Return (X, Y) of the center of cell containing provided text 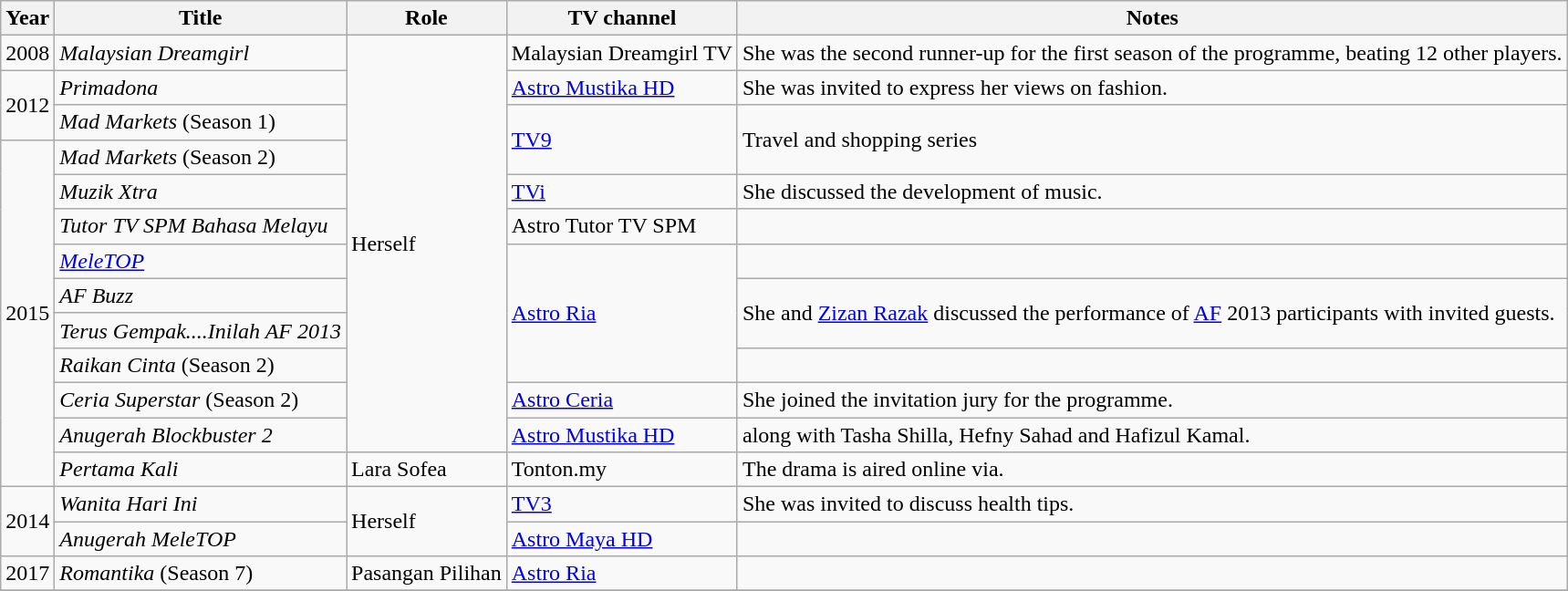
She joined the invitation jury for the programme. (1152, 399)
Tutor TV SPM Bahasa Melayu (201, 226)
Romantika (Season 7) (201, 574)
2015 (27, 314)
Role (427, 18)
Malaysian Dreamgirl (201, 53)
She was invited to discuss health tips. (1152, 504)
Astro Ceria (622, 399)
Raikan Cinta (Season 2) (201, 365)
Wanita Hari Ini (201, 504)
2014 (27, 522)
She was invited to express her views on fashion. (1152, 88)
Travel and shopping series (1152, 140)
Year (27, 18)
She and Zizan Razak discussed the performance of AF 2013 participants with invited guests. (1152, 313)
Ceria Superstar (Season 2) (201, 399)
Pasangan Pilihan (427, 574)
TV channel (622, 18)
2008 (27, 53)
She was the second runner-up for the first season of the programme, beating 12 other players. (1152, 53)
AF Buzz (201, 295)
2017 (27, 574)
Astro Maya HD (622, 539)
Primadona (201, 88)
Terus Gempak....Inilah AF 2013 (201, 330)
Astro Tutor TV SPM (622, 226)
TVi (622, 192)
Title (201, 18)
Malaysian Dreamgirl TV (622, 53)
She discussed the development of music. (1152, 192)
Tonton.my (622, 470)
Mad Markets (Season 2) (201, 157)
Notes (1152, 18)
2012 (27, 105)
Pertama Kali (201, 470)
Muzik Xtra (201, 192)
The drama is aired online via. (1152, 470)
Anugerah MeleTOP (201, 539)
TV3 (622, 504)
Anugerah Blockbuster 2 (201, 435)
MeleTOP (201, 261)
Lara Sofea (427, 470)
Mad Markets (Season 1) (201, 122)
TV9 (622, 140)
along with Tasha Shilla, Hefny Sahad and Hafizul Kamal. (1152, 435)
